Determine the [X, Y] coordinate at the center of the cell enclosing the given text.  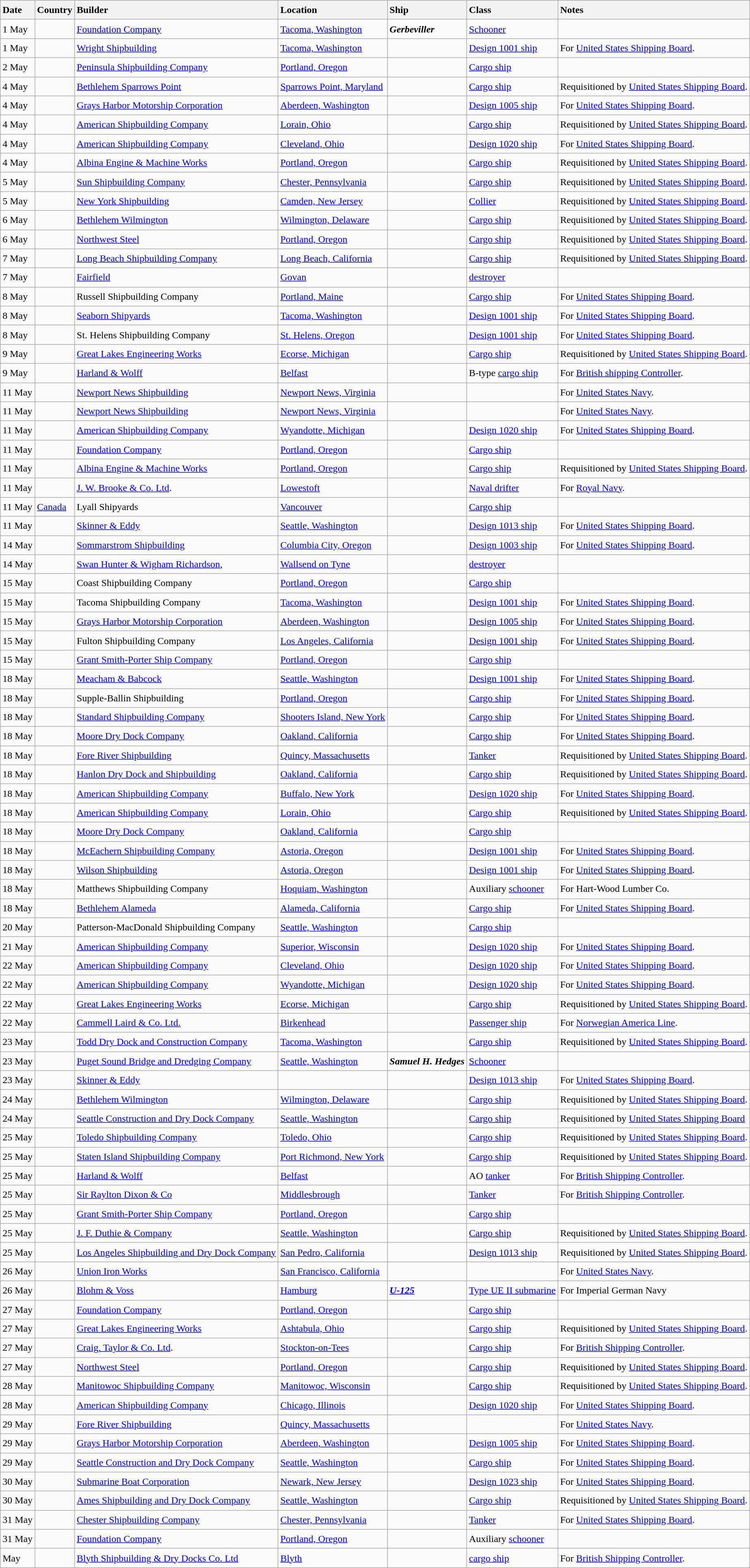
J. F. Duthie & Company [177, 1233]
For Imperial German Navy [654, 1291]
Location [333, 10]
Superior, Wisconsin [333, 946]
Tacoma Shipbuilding Company [177, 603]
Lyall Shipyards [177, 507]
Builder [177, 10]
May [18, 1558]
Wallsend on Tyne [333, 564]
Requisitioned by United States Shipping Board [654, 1118]
Newark, New Jersey [333, 1481]
Buffalo, New York [333, 794]
Blyth [333, 1558]
Lowestoft [333, 487]
Bethlehem Alameda [177, 908]
Camden, New Jersey [333, 201]
Wilson Shipbuilding [177, 870]
Hoquiam, Washington [333, 889]
Portland, Maine [333, 296]
Blyth Shipbuilding & Dry Docks Co. Ltd [177, 1558]
Notes [654, 10]
Type UE II submarine [512, 1291]
San Pedro, California [333, 1252]
Staten Island Shipbuilding Company [177, 1157]
Union Iron Works [177, 1271]
Ship [427, 10]
Hamburg [333, 1291]
Govan [333, 278]
Craig, Taylor & Co. Ltd. [177, 1347]
Birkenhead [333, 1023]
Peninsula Shipbuilding Company [177, 67]
Sir Raylton Dixon & Co [177, 1195]
Los Angeles, California [333, 641]
Samuel H. Hedges [427, 1061]
Fairfield [177, 278]
Columbia City, Oregon [333, 545]
Fulton Shipbuilding Company [177, 641]
For Hart-Wood Lumber Co. [654, 889]
Toledo, Ohio [333, 1137]
21 May [18, 946]
Toledo Shipbuilding Company [177, 1137]
AO tanker [512, 1176]
St. Helens, Oregon [333, 335]
San Francisco, California [333, 1271]
Sun Shipbuilding Company [177, 182]
Wright Shipbuilding [177, 48]
Bethlehem Sparrows Point [177, 86]
For Royal Navy. [654, 487]
Matthews Shipbuilding Company [177, 889]
Design 1003 ship [512, 545]
Puget Sound Bridge and Dredging Company [177, 1061]
Country [55, 10]
J. W. Brooke & Co. Ltd. [177, 487]
St. Helens Shipbuilding Company [177, 335]
For Norwegian America Line. [654, 1023]
Meacham & Babcock [177, 679]
Swan Hunter & Wigham Richardson, [177, 564]
Manitowoc Shipbuilding Company [177, 1386]
Hanlon Dry Dock and Shipbuilding [177, 774]
Seaborn Shipyards [177, 316]
Russell Shipbuilding Company [177, 296]
Middlesbrough [333, 1195]
Ashtabula, Ohio [333, 1329]
B-type cargo ship [512, 373]
Todd Dry Dock and Construction Company [177, 1042]
Standard Shipbuilding Company [177, 717]
Canada [55, 507]
Submarine Boat Corporation [177, 1481]
Shooters Island, New York [333, 717]
Sommarstrom Shipbuilding [177, 545]
Coast Shipbuilding Company [177, 583]
Patterson-MacDonald Shipbuilding Company [177, 928]
McEachern Shipbuilding Company [177, 851]
For British shipping Controller. [654, 373]
Long Beach Shipbuilding Company [177, 258]
Class [512, 10]
Alameda, California [333, 908]
Passenger ship [512, 1023]
U-125 [427, 1291]
Long Beach, California [333, 258]
Manitowoc, Wisconsin [333, 1386]
Naval drifter [512, 487]
Sparrows Point, Maryland [333, 86]
Cammell Laird & Co. Ltd. [177, 1023]
Chester Shipbuilding Company [177, 1520]
Chicago, Illinois [333, 1405]
Design 1023 ship [512, 1481]
cargo ship [512, 1558]
Gerbeviller [427, 29]
Stockton-on-Tees [333, 1347]
Collier [512, 201]
Ames Shipbuilding and Dry Dock Company [177, 1501]
Date [18, 10]
Supple-Ballin Shipbuilding [177, 698]
Port Richmond, New York [333, 1157]
Blohm & Voss [177, 1291]
20 May [18, 928]
New York Shipbuilding [177, 201]
Los Angeles Shipbuilding and Dry Dock Company [177, 1252]
2 May [18, 67]
Vancouver [333, 507]
